Provide the [X, Y] coordinate of the cell's center where the given text is located.  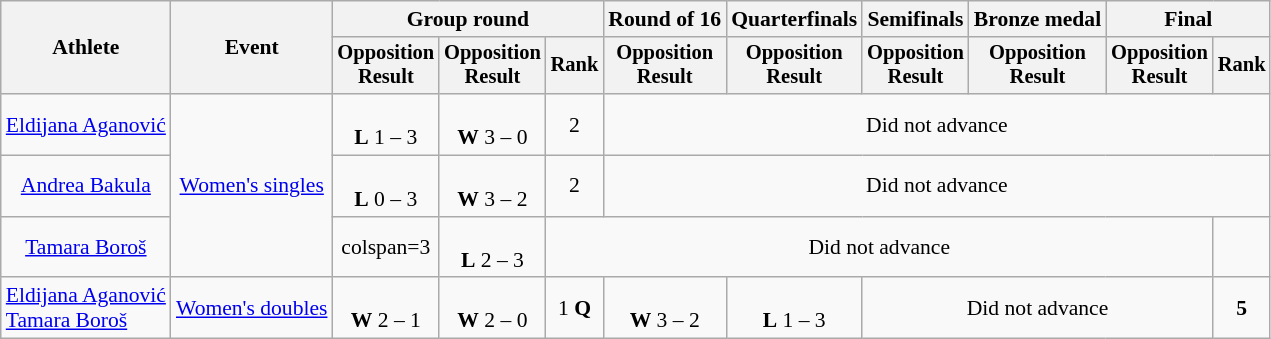
Bronze medal [1038, 19]
Tamara Boroš [86, 248]
L 2 – 3 [492, 248]
1 Q [575, 308]
Quarterfinals [794, 19]
Women's singles [252, 186]
Athlete [86, 48]
Eldijana AganovićTamara Boroš [86, 308]
Group round [468, 19]
Andrea Bakula [86, 186]
5 [1242, 308]
Round of 16 [664, 19]
W 2 – 1 [386, 308]
Semifinals [916, 19]
Women's doubles [252, 308]
Eldijana Aganović [86, 124]
W 2 – 0 [492, 308]
colspan=3 [386, 248]
Final [1188, 19]
W 3 – 0 [492, 124]
Event [252, 48]
L 0 – 3 [386, 186]
